Identify which cell holds the provided text, then report its (x, y) central coordinate. 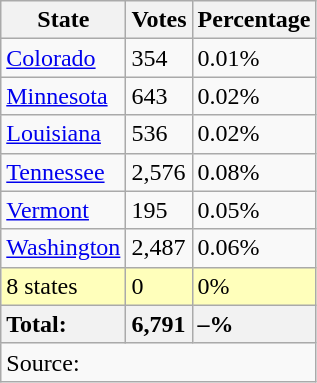
Source: (158, 362)
0.05% (254, 210)
Washington (64, 248)
Minnesota (64, 96)
Total: (64, 324)
Colorado (64, 58)
2,487 (159, 248)
0.06% (254, 248)
0 (159, 286)
Tennessee (64, 172)
0.08% (254, 172)
Vermont (64, 210)
195 (159, 210)
Votes (159, 20)
0% (254, 286)
0.01% (254, 58)
643 (159, 96)
354 (159, 58)
8 states (64, 286)
536 (159, 134)
Percentage (254, 20)
–% (254, 324)
Louisiana (64, 134)
State (64, 20)
6,791 (159, 324)
2,576 (159, 172)
